Return [x, y] of the center of cell containing provided text 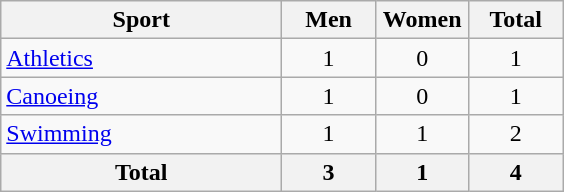
Swimming [142, 134]
Canoeing [142, 96]
Sport [142, 20]
2 [516, 134]
Athletics [142, 58]
4 [516, 172]
Men [329, 20]
3 [329, 172]
Women [422, 20]
